Detect which cell encompasses the target text, then output its (x, y) center coordinate. 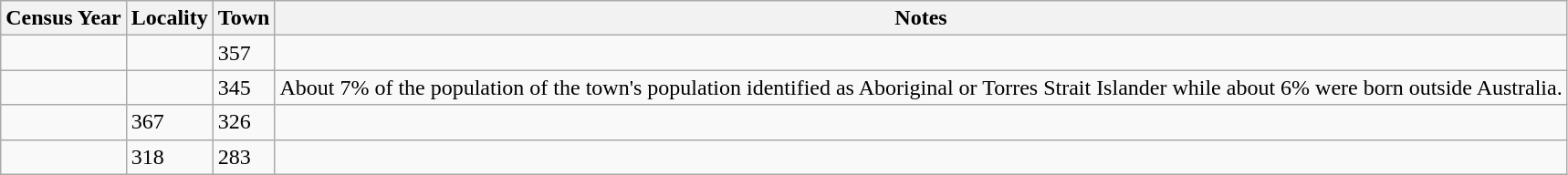
345 (244, 87)
326 (244, 122)
357 (244, 53)
Locality (170, 18)
Notes (921, 18)
About 7% of the population of the town's population identified as Aboriginal or Torres Strait Islander while about 6% were born outside Australia. (921, 87)
367 (170, 122)
Town (244, 18)
283 (244, 157)
318 (170, 157)
Census Year (64, 18)
